Capture the cell that displays the provided text and extract its [X, Y] central coordinate. 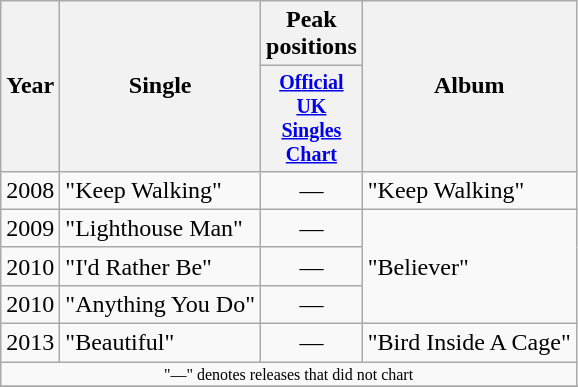
Official UK Singles Chart [312, 118]
Year [30, 86]
"Anything You Do" [160, 304]
2009 [30, 228]
"Beautiful" [160, 343]
Peak positions [312, 34]
2013 [30, 343]
2008 [30, 190]
Album [469, 86]
"—" denotes releases that did not chart [289, 374]
"Bird Inside A Cage" [469, 343]
"Lighthouse Man" [160, 228]
"I'd Rather Be" [160, 266]
Single [160, 86]
"Believer" [469, 266]
